Search for the cell housing the specified text and yield its [x, y] center coordinate. 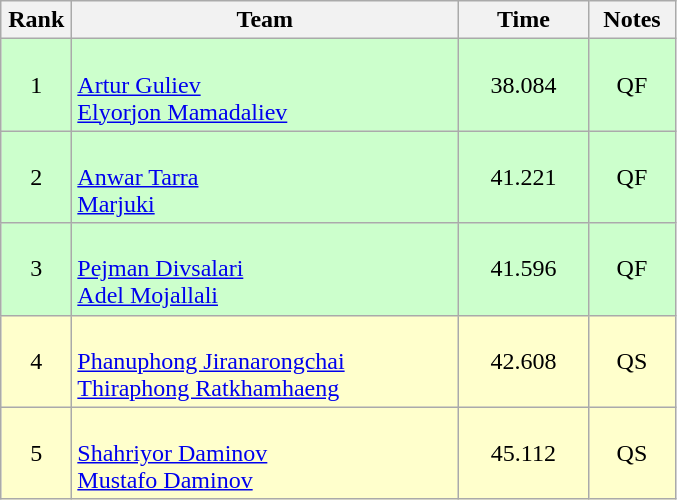
41.596 [524, 269]
Rank [36, 20]
42.608 [524, 361]
5 [36, 453]
1 [36, 85]
2 [36, 177]
38.084 [524, 85]
Shahriyor DaminovMustafo Daminov [265, 453]
Pejman DivsalariAdel Mojallali [265, 269]
3 [36, 269]
45.112 [524, 453]
Phanuphong JiranarongchaiThiraphong Ratkhamhaeng [265, 361]
Artur GulievElyorjon Mamadaliev [265, 85]
4 [36, 361]
Time [524, 20]
Anwar TarraMarjuki [265, 177]
Team [265, 20]
41.221 [524, 177]
Notes [632, 20]
